From the cell containing the given text, extract its center point as (X, Y) coordinate. 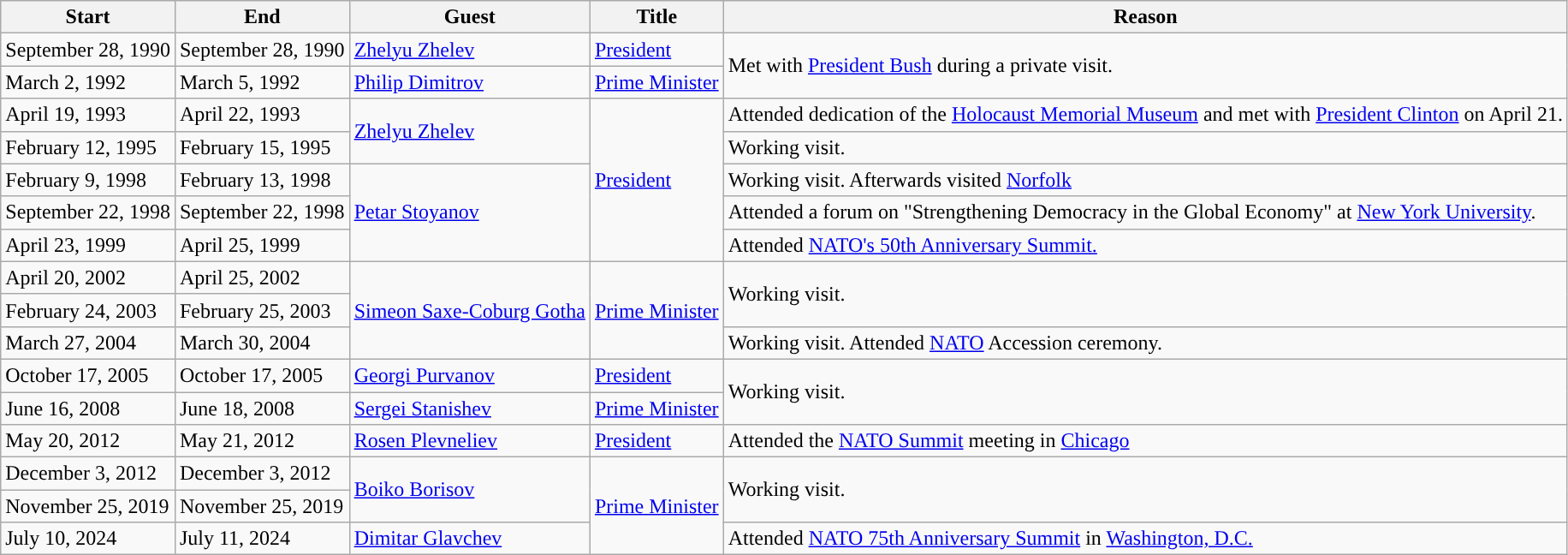
July 10, 2024 (88, 539)
February 9, 1998 (88, 180)
June 18, 2008 (262, 409)
February 15, 1995 (262, 147)
Rosen Plevneliev (469, 441)
End (262, 17)
April 22, 1993 (262, 115)
Boiko Borisov (469, 490)
Sergei Stanishev (469, 409)
April 25, 1999 (262, 245)
June 16, 2008 (88, 409)
March 30, 2004 (262, 343)
February 12, 1995 (88, 147)
Attended a forum on "Strengthening Democracy in the Global Economy" at New York University. (1145, 212)
Attended the NATO Summit meeting in Chicago (1145, 441)
Start (88, 17)
February 25, 2003 (262, 310)
Working visit. Afterwards visited Norfolk (1145, 180)
March 2, 1992 (88, 82)
April 25, 2002 (262, 277)
Title (656, 17)
March 5, 1992 (262, 82)
Philip Dimitrov (469, 82)
Met with President Bush during a private visit. (1145, 66)
April 20, 2002 (88, 277)
Reason (1145, 17)
Dimitar Glavchev (469, 539)
Working visit. Attended NATO Accession ceremony. (1145, 343)
Georgi Purvanov (469, 375)
April 23, 1999 (88, 245)
February 13, 1998 (262, 180)
May 21, 2012 (262, 441)
Petar Stoyanov (469, 212)
July 11, 2024 (262, 539)
Guest (469, 17)
May 20, 2012 (88, 441)
March 27, 2004 (88, 343)
Simeon Saxe-Coburg Gotha (469, 310)
Attended NATO's 50th Anniversary Summit. (1145, 245)
February 24, 2003 (88, 310)
Attended NATO 75th Anniversary Summit in Washington, D.C. (1145, 539)
Attended dedication of the Holocaust Memorial Museum and met with President Clinton on April 21. (1145, 115)
April 19, 1993 (88, 115)
